Locate the cell with the specified text and output its (X, Y) center coordinate. 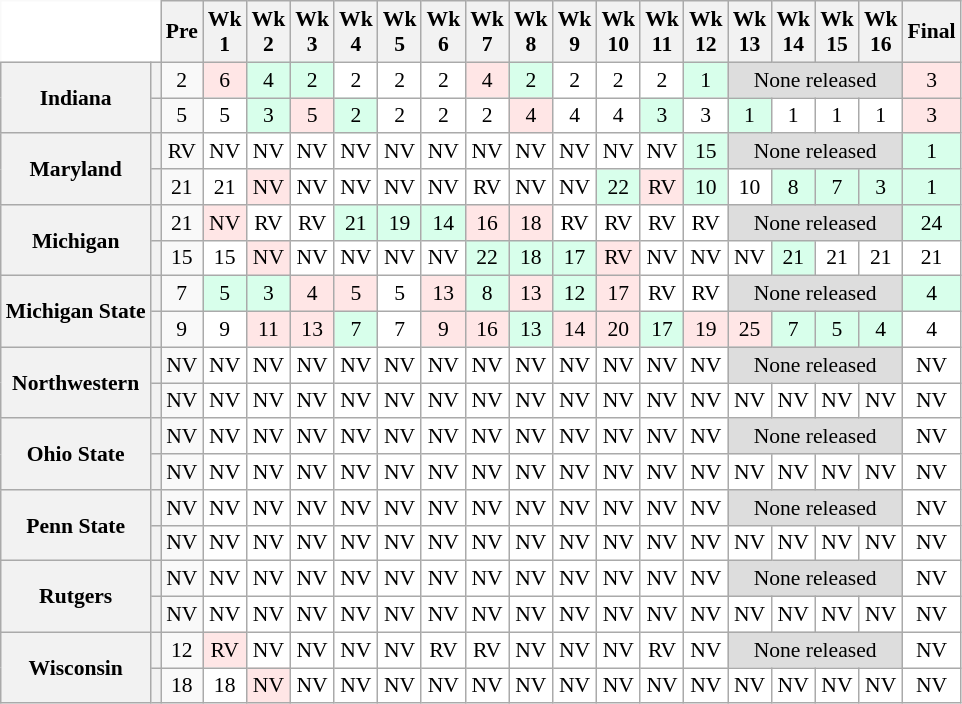
Michigan State (76, 312)
Wk4 (356, 32)
Wk15 (837, 32)
24 (932, 223)
Pre (182, 32)
Northwestern (76, 382)
20 (618, 330)
25 (750, 330)
Wk6 (443, 32)
6 (225, 80)
Wk8 (531, 32)
Wk10 (618, 32)
Rutgers (76, 596)
Ohio State (76, 454)
Maryland (76, 170)
Wk14 (793, 32)
Wisconsin (76, 668)
Wk9 (575, 32)
Wk 1 (225, 32)
Wk7 (487, 32)
Wk12 (706, 32)
Wk16 (881, 32)
Final (932, 32)
Michigan (76, 240)
Wk2 (269, 32)
11 (269, 330)
Wk11 (662, 32)
Wk5 (400, 32)
Penn State (76, 526)
Wk13 (750, 32)
Wk3 (312, 32)
Indiana (76, 98)
